Scan for the cell matching the given text and deliver its [x, y] coordinate at center. 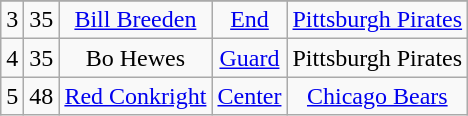
Chicago Bears [378, 96]
Red Conkright [136, 96]
End [250, 20]
Guard [250, 58]
Bo Hewes [136, 58]
48 [42, 96]
Center [250, 96]
Bill Breeden [136, 20]
3 [12, 20]
5 [12, 96]
4 [12, 58]
